Return (x, y) of the center of cell containing provided text 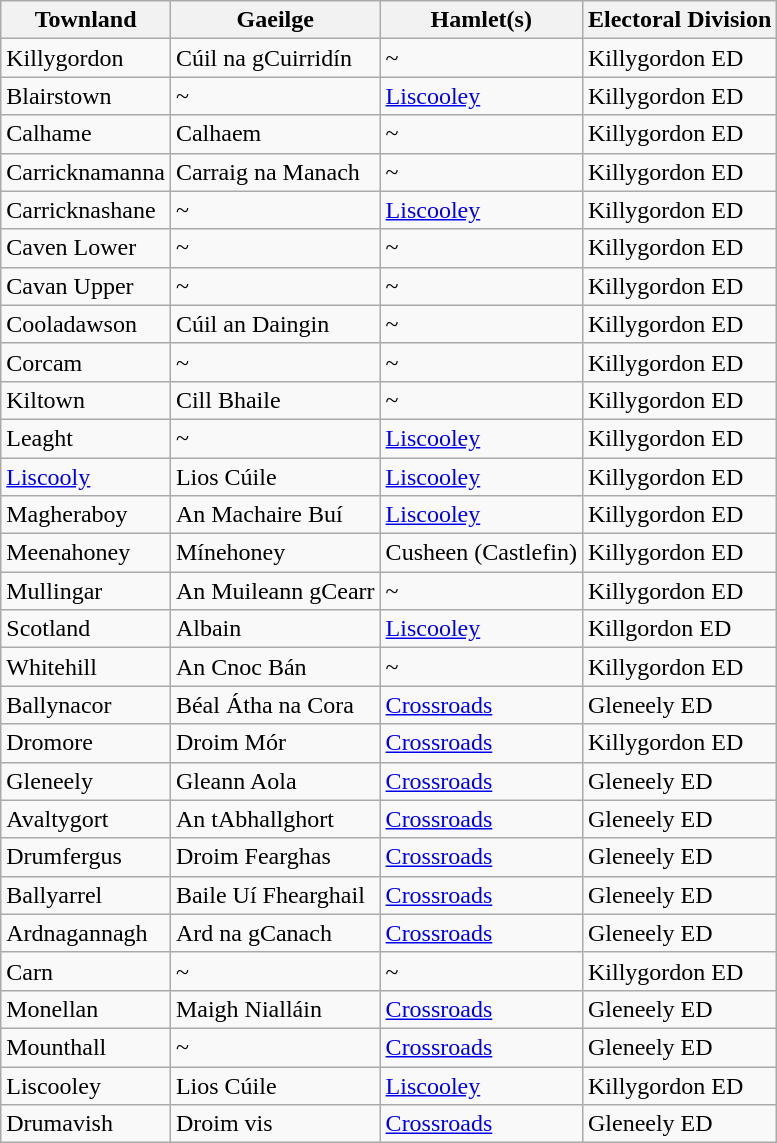
Townland (86, 20)
Ardnagannagh (86, 933)
Cusheen (Castlefin) (481, 553)
An tAbhallghort (275, 819)
Gaeilge (275, 20)
Droim Fearghas (275, 857)
Baile Uí Fhearghail (275, 895)
Béal Átha na Cora (275, 705)
Ard na gCanach (275, 933)
Hamlet(s) (481, 20)
Magheraboy (86, 515)
Avaltygort (86, 819)
Gleneely (86, 781)
Droim vis (275, 1124)
Scotland (86, 629)
Ballynacor (86, 705)
Electoral Division (679, 20)
Monellan (86, 1009)
Meenahoney (86, 553)
Carricknashane (86, 210)
Cavan Upper (86, 286)
Killgordon ED (679, 629)
Whitehill (86, 667)
Kiltown (86, 400)
Drumfergus (86, 857)
Liscooly (86, 477)
Calhame (86, 134)
An Cnoc Bán (275, 667)
Leaght (86, 438)
An Muileann gCearr (275, 591)
Cooladawson (86, 324)
Drumavish (86, 1124)
Killygordon (86, 58)
Cúil na gCuirridín (275, 58)
Mullingar (86, 591)
Gleann Aola (275, 781)
Dromore (86, 743)
Ballyarrel (86, 895)
Maigh Nialláin (275, 1009)
Cill Bhaile (275, 400)
Albain (275, 629)
Carn (86, 971)
Mínehoney (275, 553)
Cúil an Daingin (275, 324)
Carraig na Manach (275, 172)
Blairstown (86, 96)
Corcam (86, 362)
Mounthall (86, 1047)
Droim Mór (275, 743)
Carricknamanna (86, 172)
Calhaem (275, 134)
Caven Lower (86, 248)
An Machaire Buí (275, 515)
